Locate the cell with the specified text and output its (X, Y) center coordinate. 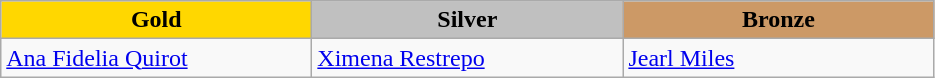
Ximena Restrepo (468, 58)
Ana Fidelia Quirot (156, 58)
Gold (156, 20)
Silver (468, 20)
Jearl Miles (778, 58)
Bronze (778, 20)
